Capture the cell that displays the provided text and extract its (X, Y) central coordinate. 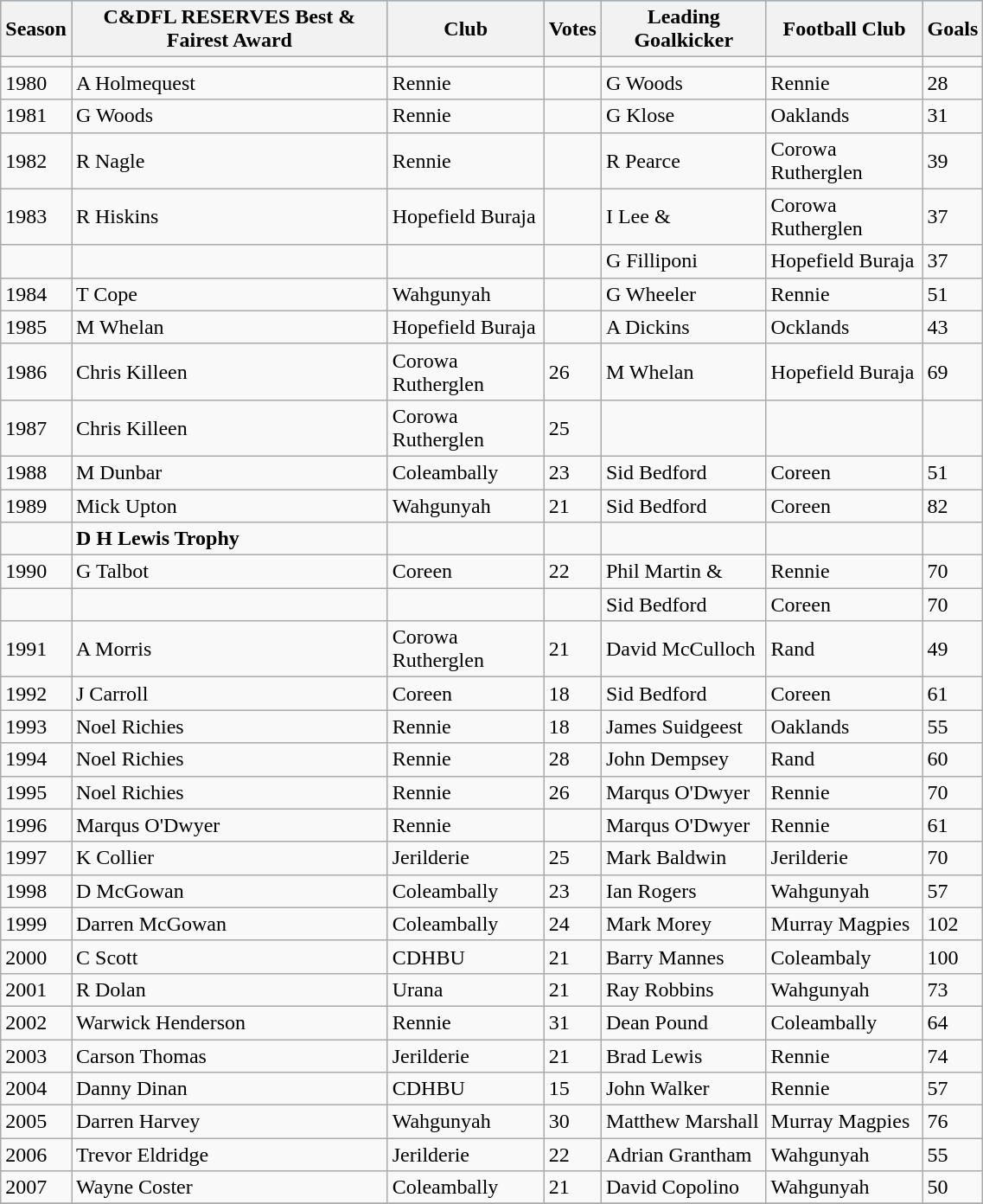
Darren Harvey (229, 1122)
Mark Morey (683, 924)
30 (572, 1122)
Phil Martin & (683, 572)
1980 (36, 83)
R Nagle (229, 161)
John Walker (683, 1089)
D H Lewis Trophy (229, 539)
1994 (36, 759)
60 (953, 759)
2007 (36, 1188)
1987 (36, 427)
D McGowan (229, 891)
Darren McGowan (229, 924)
76 (953, 1122)
Wayne Coster (229, 1188)
R Hiskins (229, 216)
James Suidgeest (683, 727)
Leading Goalkicker (683, 29)
Ian Rogers (683, 891)
G Talbot (229, 572)
Warwick Henderson (229, 1022)
2003 (36, 1056)
1992 (36, 694)
1998 (36, 891)
Football Club (844, 29)
73 (953, 989)
Mark Baldwin (683, 858)
1995 (36, 792)
1985 (36, 327)
David McCulloch (683, 649)
Votes (572, 29)
Carson Thomas (229, 1056)
15 (572, 1089)
1988 (36, 472)
2004 (36, 1089)
1993 (36, 727)
G Wheeler (683, 294)
1981 (36, 116)
Matthew Marshall (683, 1122)
1999 (36, 924)
1986 (36, 372)
1997 (36, 858)
Mick Upton (229, 506)
Dean Pound (683, 1022)
49 (953, 649)
2006 (36, 1155)
David Copolino (683, 1188)
Danny Dinan (229, 1089)
1991 (36, 649)
2002 (36, 1022)
G Klose (683, 116)
T Cope (229, 294)
Brad Lewis (683, 1056)
J Carroll (229, 694)
R Dolan (229, 989)
John Dempsey (683, 759)
2001 (36, 989)
Barry Mannes (683, 957)
1983 (36, 216)
64 (953, 1022)
K Collier (229, 858)
102 (953, 924)
1984 (36, 294)
C&DFL RESERVES Best & Fairest Award (229, 29)
1990 (36, 572)
C Scott (229, 957)
I Lee & (683, 216)
100 (953, 957)
Goals (953, 29)
Club (465, 29)
Season (36, 29)
39 (953, 161)
82 (953, 506)
2000 (36, 957)
A Morris (229, 649)
R Pearce (683, 161)
74 (953, 1056)
Urana (465, 989)
1982 (36, 161)
43 (953, 327)
M Dunbar (229, 472)
2005 (36, 1122)
A Dickins (683, 327)
A Holmequest (229, 83)
Coleambaly (844, 957)
G Filliponi (683, 261)
24 (572, 924)
1996 (36, 825)
Ray Robbins (683, 989)
1989 (36, 506)
Adrian Grantham (683, 1155)
Trevor Eldridge (229, 1155)
Ocklands (844, 327)
69 (953, 372)
50 (953, 1188)
